Output the (X, Y) coordinate of the center of the cell containing the given text.  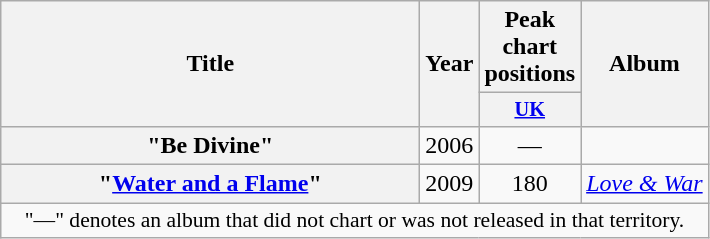
UK (530, 110)
Love & War (645, 184)
Album (645, 64)
2006 (450, 145)
"Water and a Flame" (210, 184)
Year (450, 64)
180 (530, 184)
2009 (450, 184)
Title (210, 64)
"—" denotes an album that did not chart or was not released in that territory. (354, 221)
"Be Divine" (210, 145)
Peak chart positions (530, 47)
— (530, 145)
